Identify which cell holds the provided text, then report its [X, Y] central coordinate. 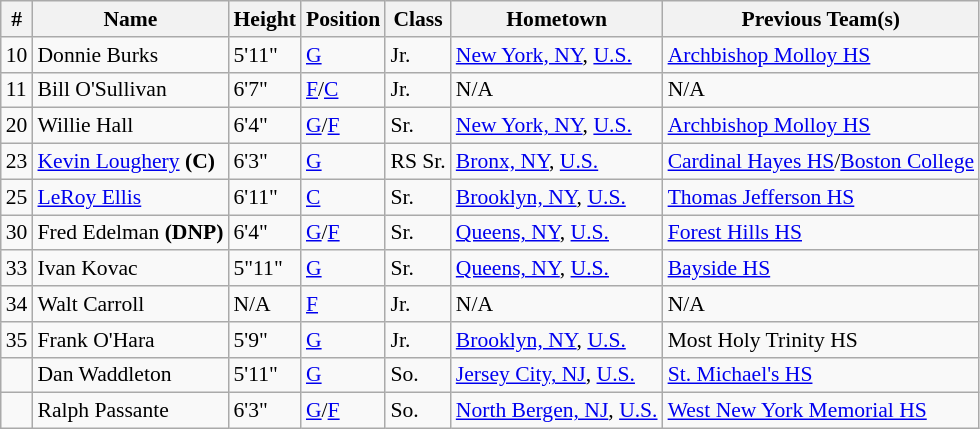
West New York Memorial HS [821, 411]
LeRoy Ellis [130, 197]
Fred Edelman (DNP) [130, 233]
North Bergen, NJ, U.S. [557, 411]
Previous Team(s) [821, 19]
F/C [343, 90]
20 [17, 126]
30 [17, 233]
Cardinal Hayes HS/Boston College [821, 162]
St. Michael's HS [821, 375]
Forest Hills HS [821, 233]
# [17, 19]
Willie Hall [130, 126]
Bill O'Sullivan [130, 90]
5'9" [264, 340]
Class [418, 19]
Bayside HS [821, 269]
Donnie Burks [130, 55]
11 [17, 90]
6'11" [264, 197]
33 [17, 269]
Ivan Kovac [130, 269]
Position [343, 19]
F [343, 304]
RS Sr. [418, 162]
Most Holy Trinity HS [821, 340]
6'7" [264, 90]
Hometown [557, 19]
Dan Waddleton [130, 375]
35 [17, 340]
34 [17, 304]
Name [130, 19]
Kevin Loughery (C) [130, 162]
10 [17, 55]
5"11" [264, 269]
Thomas Jefferson HS [821, 197]
Bronx, NY, U.S. [557, 162]
Height [264, 19]
25 [17, 197]
23 [17, 162]
C [343, 197]
Walt Carroll [130, 304]
Jersey City, NJ, U.S. [557, 375]
Ralph Passante [130, 411]
Frank O'Hara [130, 340]
